Search for the cell housing the specified text and yield its (x, y) center coordinate. 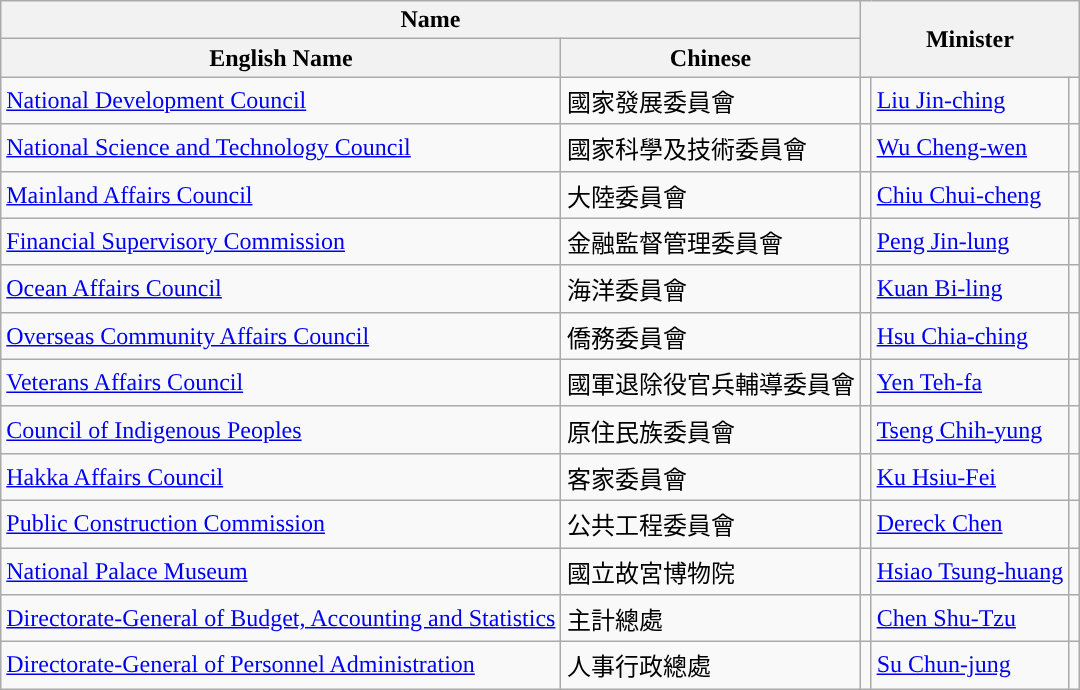
客家委員會 (710, 476)
Chinese (710, 58)
Hsu Chia-ching (970, 336)
Ocean Affairs Council (281, 288)
National Development Council (281, 100)
Hsiao Tsung-huang (970, 572)
Liu Jin-ching (970, 100)
海洋委員會 (710, 288)
Peng Jin-lung (970, 242)
Tseng Chih-yung (970, 430)
Directorate-General of Personnel Administration (281, 666)
National Palace Museum (281, 572)
Wu Cheng-wen (970, 148)
僑務委員會 (710, 336)
Chen Shu-Tzu (970, 618)
National Science and Technology Council (281, 148)
Overseas Community Affairs Council (281, 336)
Council of Indigenous Peoples (281, 430)
大陸委員會 (710, 194)
Name (430, 20)
Chiu Chui-cheng (970, 194)
Hakka Affairs Council (281, 476)
人事行政總處 (710, 666)
English Name (281, 58)
Dereck Chen (970, 524)
主計總處 (710, 618)
Mainland Affairs Council (281, 194)
國家科學及技術委員會 (710, 148)
Directorate-General of Budget, Accounting and Statistics (281, 618)
Kuan Bi-ling (970, 288)
Yen Teh-fa (970, 382)
國家發展委員會 (710, 100)
國軍退除役官兵輔導委員會 (710, 382)
金融監督管理委員會 (710, 242)
Minister (970, 39)
公共工程委員會 (710, 524)
Public Construction Commission (281, 524)
Veterans Affairs Council (281, 382)
Ku Hsiu-Fei (970, 476)
國立故宮博物院 (710, 572)
Su Chun-jung (970, 666)
原住民族委員會 (710, 430)
Financial Supervisory Commission (281, 242)
